Search for the cell housing the specified text and yield its [x, y] center coordinate. 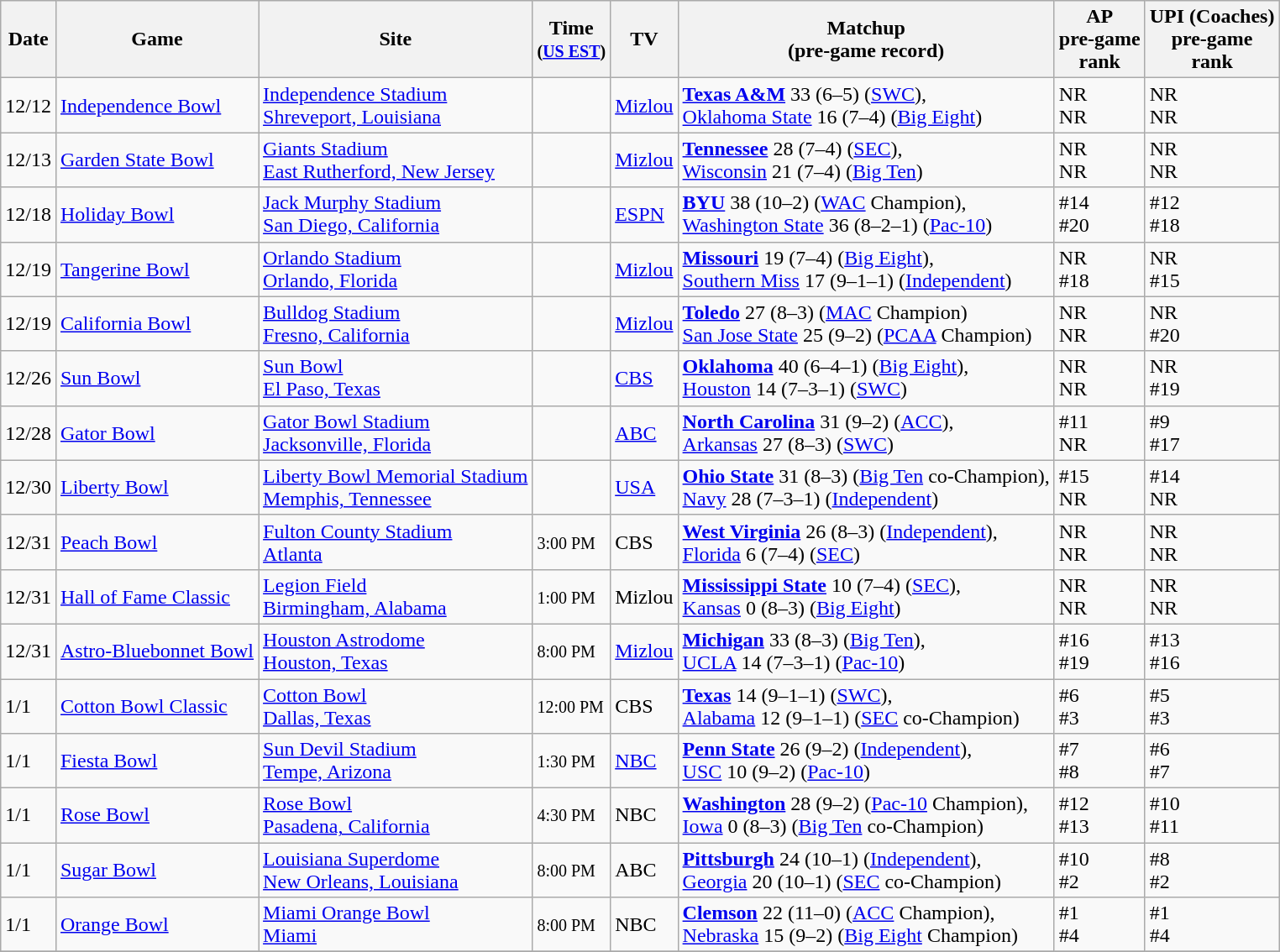
Michigan 33 (8–3) (Big Ten),UCLA 14 (7–3–1) (Pac-10) [866, 651]
12/12 [29, 106]
Cotton Bowl Dallas, Texas [396, 705]
Washington 28 (9–2) (Pac-10 Champion),Iowa 0 (8–3) (Big Ten co-Champion) [866, 816]
#12#18 [1212, 215]
Louisiana Superdome New Orleans, Louisiana [396, 870]
California Bowl [156, 324]
TV [644, 39]
Bulldog Stadium Fresno, California [396, 324]
Sun Devil Stadium Tempe, Arizona [396, 761]
Sun Bowl [156, 378]
Date [29, 39]
Fulton County Stadium Atlanta [396, 542]
1:30 PM [571, 761]
#13#16 [1212, 651]
Rose Bowl [156, 816]
NR#19 [1212, 378]
3:00 PM [571, 542]
Site [396, 39]
Independence Bowl [156, 106]
#16#19 [1099, 651]
Tennessee 28 (7–4) (SEC),Wisconsin 21 (7–4) (Big Ten) [866, 160]
#10#2 [1099, 870]
12/13 [29, 160]
#12#13 [1099, 816]
#7#8 [1099, 761]
#6#3 [1099, 705]
12/26 [29, 378]
Texas 14 (9–1–1) (SWC),Alabama 12 (9–1–1) (SEC co-Champion) [866, 705]
Time(US EST) [571, 39]
1:00 PM [571, 596]
Astro-Bluebonnet Bowl [156, 651]
Independence Stadium Shreveport, Louisiana [396, 106]
Missouri 19 (7–4) (Big Eight),Southern Miss 17 (9–1–1) (Independent) [866, 269]
Pittsburgh 24 (10–1) (Independent),Georgia 20 (10–1) (SEC co-Champion) [866, 870]
BYU 38 (10–2) (WAC Champion),Washington State 36 (8–2–1) (Pac-10) [866, 215]
Liberty Bowl Memorial Stadium Memphis, Tennessee [396, 487]
12:00 PM [571, 705]
Jack Murphy Stadium San Diego, California [396, 215]
Game [156, 39]
Matchup(pre-game record) [866, 39]
Garden State Bowl [156, 160]
UPI (Coaches)pre-gamerank [1212, 39]
Mississippi State 10 (7–4) (SEC),Kansas 0 (8–3) (Big Eight) [866, 596]
Peach Bowl [156, 542]
NR#15 [1212, 269]
Sun Bowl El Paso, Texas [396, 378]
Giants Stadium East Rutherford, New Jersey [396, 160]
12/28 [29, 433]
Fiesta Bowl [156, 761]
Legion Field Birmingham, Alabama [396, 596]
Ohio State 31 (8–3) (Big Ten co-Champion),Navy 28 (7–3–1) (Independent) [866, 487]
APpre-gamerank [1099, 39]
USA [644, 487]
#14#20 [1099, 215]
12/18 [29, 215]
#15NR [1099, 487]
Holiday Bowl [156, 215]
North Carolina 31 (9–2) (ACC),Arkansas 27 (8–3) (SWC) [866, 433]
12/30 [29, 487]
Miami Orange Bowl Miami [396, 925]
West Virginia 26 (8–3) (Independent),Florida 6 (7–4) (SEC) [866, 542]
Clemson 22 (11–0) (ACC Champion),Nebraska 15 (9–2) (Big Eight Champion) [866, 925]
Tangerine Bowl [156, 269]
#6#7 [1212, 761]
Rose Bowl Pasadena, California [396, 816]
Penn State 26 (9–2) (Independent),USC 10 (9–2) (Pac-10) [866, 761]
Houston Astrodome Houston, Texas [396, 651]
Gator Bowl [156, 433]
Gator Bowl Stadium Jacksonville, Florida [396, 433]
Oklahoma 40 (6–4–1) (Big Eight),Houston 14 (7–3–1) (SWC) [866, 378]
#9#17 [1212, 433]
#10#11 [1212, 816]
Liberty Bowl [156, 487]
4:30 PM [571, 816]
#8#2 [1212, 870]
#11NR [1099, 433]
#14NR [1212, 487]
Orlando Stadium Orlando, Florida [396, 269]
ESPN [644, 215]
Cotton Bowl Classic [156, 705]
#5#3 [1212, 705]
NR#18 [1099, 269]
NR#20 [1212, 324]
Orange Bowl [156, 925]
Toledo 27 (8–3) (MAC Champion)San Jose State 25 (9–2) (PCAA Champion) [866, 324]
Texas A&M 33 (6–5) (SWC),Oklahoma State 16 (7–4) (Big Eight) [866, 106]
Sugar Bowl [156, 870]
Hall of Fame Classic [156, 596]
